Find where the given text appears and provide that cell's center as (x, y) coordinate. 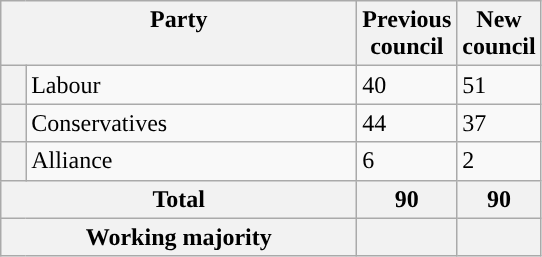
Working majority (179, 237)
Conservatives (192, 123)
New council (499, 34)
2 (499, 161)
51 (499, 85)
40 (407, 85)
Labour (192, 85)
44 (407, 123)
Total (179, 199)
37 (499, 123)
6 (407, 161)
Party (179, 34)
Previous council (407, 34)
Alliance (192, 161)
